From the cell containing the given text, extract its center point as [X, Y] coordinate. 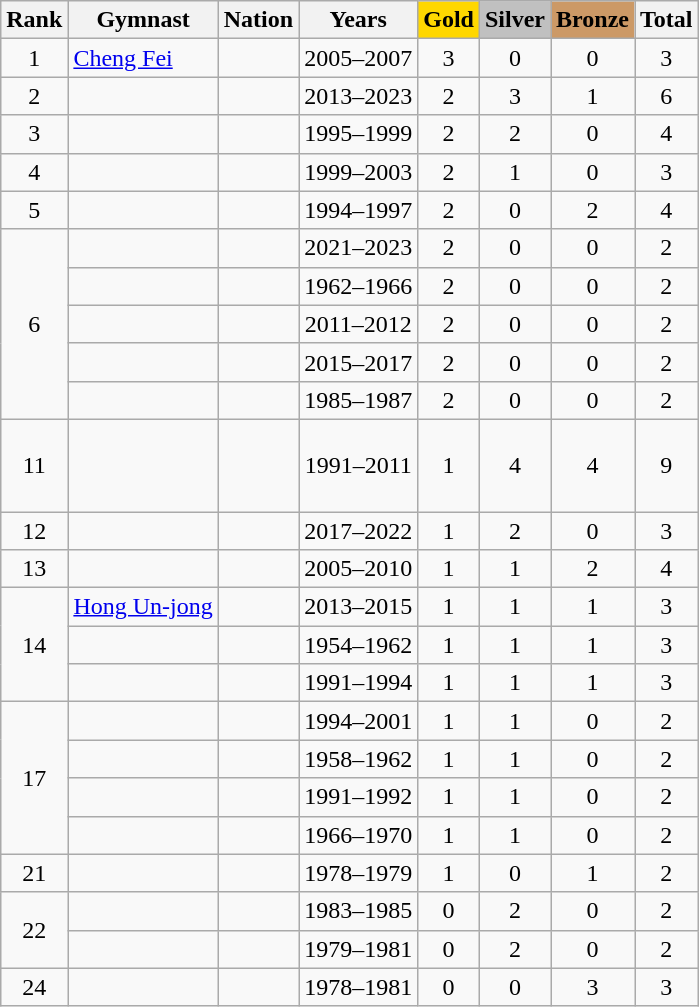
2017–2022 [358, 531]
1991–2011 [358, 465]
14 [34, 645]
1954–1962 [358, 645]
Hong Un-jong [143, 607]
1978–1979 [358, 873]
1991–1994 [358, 683]
Silver [514, 20]
1979–1981 [358, 949]
1994–2001 [358, 721]
Cheng Fei [143, 58]
Gold [449, 20]
1994–1997 [358, 210]
5 [34, 210]
2011–2012 [358, 324]
1966–1970 [358, 835]
21 [34, 873]
1985–1987 [358, 400]
22 [34, 930]
24 [34, 987]
2013–2023 [358, 96]
Rank [34, 20]
2005–2010 [358, 569]
11 [34, 465]
Total [666, 20]
1962–1966 [358, 286]
9 [666, 465]
2013–2015 [358, 607]
1999–2003 [358, 172]
2005–2007 [358, 58]
2015–2017 [358, 362]
Nation [258, 20]
17 [34, 778]
2021–2023 [358, 248]
Gymnast [143, 20]
13 [34, 569]
Years [358, 20]
1991–1992 [358, 797]
12 [34, 531]
1995–1999 [358, 134]
1978–1981 [358, 987]
1958–1962 [358, 759]
1983–1985 [358, 911]
Bronze [593, 20]
